For the text-containing cell, return its midpoint in (x, y) coordinate format. 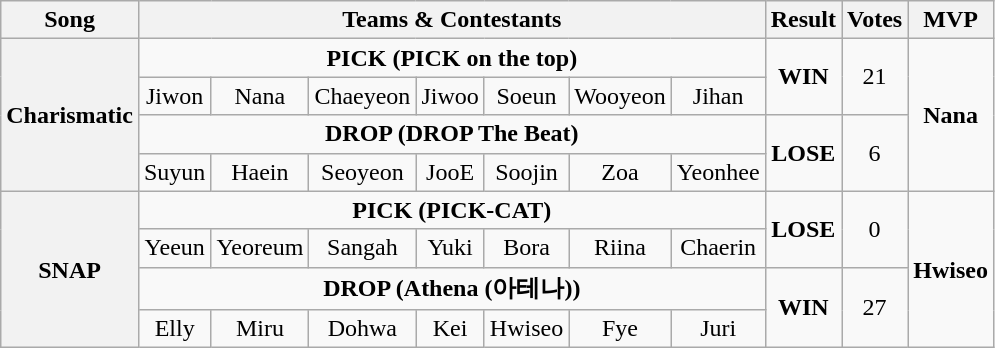
Wooyeon (620, 96)
Votes (875, 20)
Zoa (620, 172)
Elly (174, 329)
Miru (260, 329)
Jiwoo (450, 96)
Jiwon (174, 96)
Seoyeon (362, 172)
Chaeyeon (362, 96)
MVP (951, 20)
Yeoreum (260, 248)
Soeun (526, 96)
Bora (526, 248)
Result (803, 20)
Charismatic (70, 115)
Yeeun (174, 248)
Soojin (526, 172)
0 (875, 229)
Song (70, 20)
Jihan (718, 96)
DROP (DROP The Beat) (452, 134)
Dohwa (362, 329)
PICK (PICK on the top) (452, 58)
SNAP (70, 270)
21 (875, 77)
Yuki (450, 248)
JooE (450, 172)
Teams & Contestants (452, 20)
27 (875, 308)
Juri (718, 329)
Chaerin (718, 248)
DROP (Athena (아테나)) (452, 288)
Suyun (174, 172)
Riina (620, 248)
PICK (PICK-CAT) (452, 210)
Yeonhee (718, 172)
Sangah (362, 248)
Fye (620, 329)
6 (875, 153)
Kei (450, 329)
Haein (260, 172)
